Locate the cell with the specified text and output its (x, y) center coordinate. 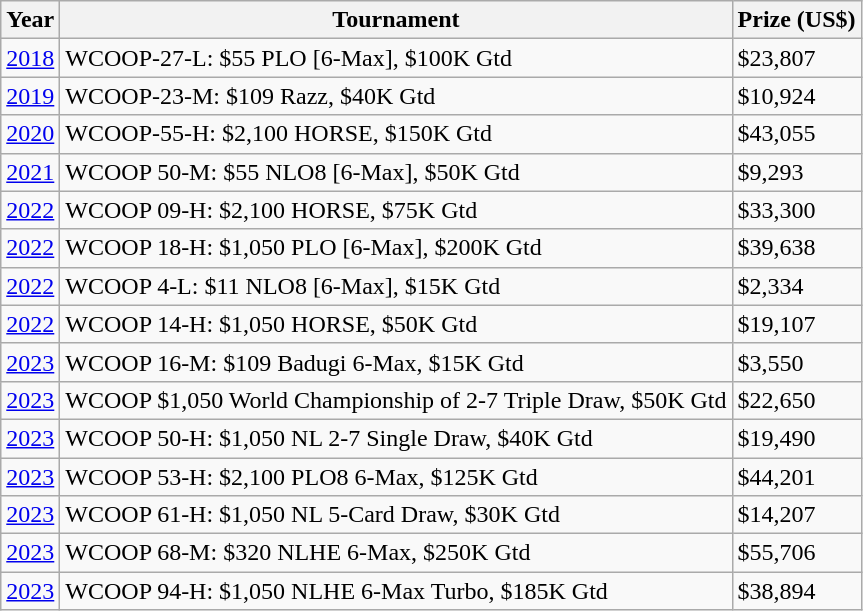
$19,490 (796, 438)
$9,293 (796, 172)
WCOOP 18-H: $1,050 PLO [6-Max], $200K Gtd (396, 248)
WCOOP 61-H: $1,050 NL 5-Card Draw, $30K Gtd (396, 515)
WCOOP 4-L: $11 NLO8 [6-Max], $15K Gtd (396, 286)
2019 (30, 96)
Tournament (396, 20)
$23,807 (796, 58)
$10,924 (796, 96)
$14,207 (796, 515)
$19,107 (796, 324)
WCOOP 16-M: $109 Badugi 6-Max, $15K Gtd (396, 362)
WCOOP 94-H: $1,050 NLHE 6-Max Turbo, $185K Gtd (396, 591)
Prize (US$) (796, 20)
WCOOP-23-M: $109 Razz, $40K Gtd (396, 96)
WCOOP 68-M: $320 NLHE 6-Max, $250K Gtd (396, 553)
WCOOP 50-M: $55 NLO8 [6-Max], $50K Gtd (396, 172)
WCOOP 53-H: $2,100 PLO8 6-Max, $125K Gtd (396, 477)
2020 (30, 134)
2021 (30, 172)
WCOOP $1,050 World Championship of 2-7 Triple Draw, $50K Gtd (396, 400)
WCOOP 50-H: $1,050 NL 2-7 Single Draw, $40K Gtd (396, 438)
$44,201 (796, 477)
$22,650 (796, 400)
2018 (30, 58)
Year (30, 20)
WCOOP-27-L: $55 PLO [6-Max], $100K Gtd (396, 58)
WCOOP 09-H: $2,100 HORSE, $75K Gtd (396, 210)
WCOOP 14-H: $1,050 HORSE, $50K Gtd (396, 324)
$55,706 (796, 553)
$38,894 (796, 591)
$39,638 (796, 248)
$2,334 (796, 286)
$43,055 (796, 134)
$3,550 (796, 362)
$33,300 (796, 210)
WCOOP-55-H: $2,100 HORSE, $150K Gtd (396, 134)
